Provide the (X, Y) coordinate of the cell's center where the given text is located.  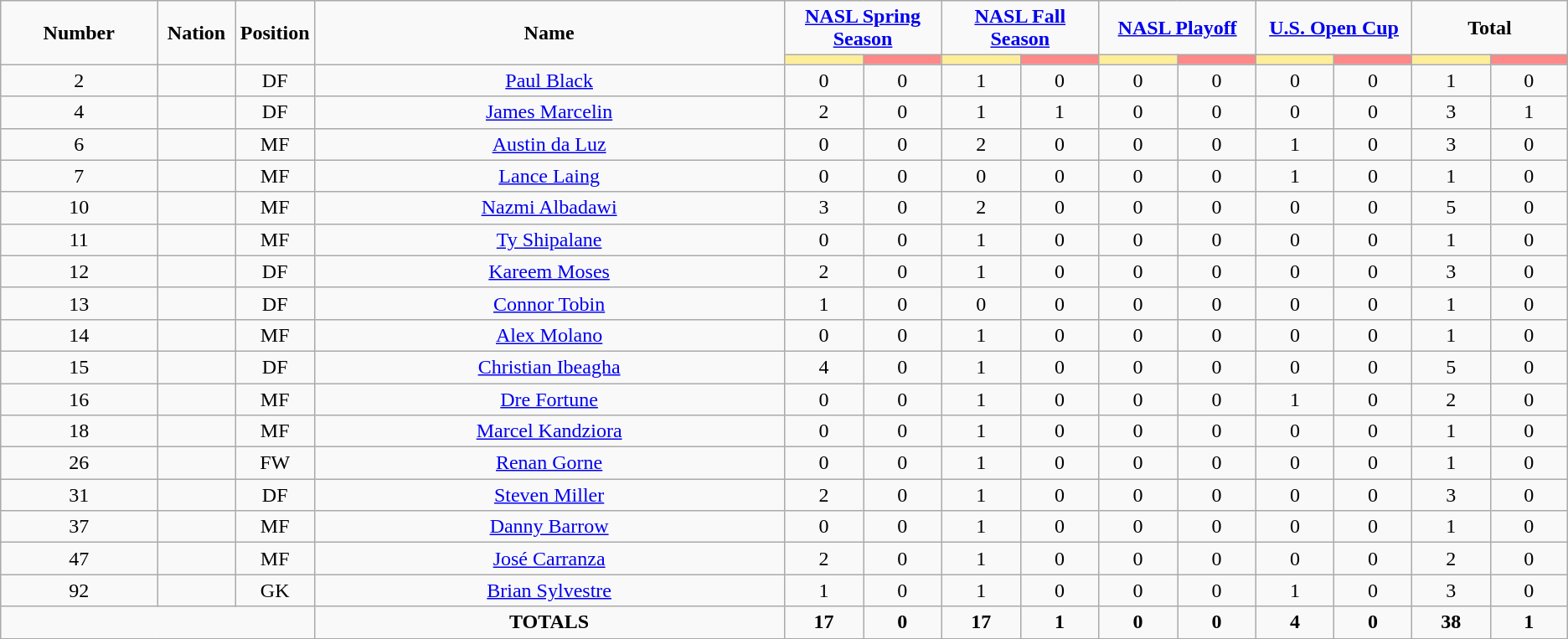
Marcel Kandziora (549, 431)
47 (79, 559)
12 (79, 271)
Alex Molano (549, 335)
GK (275, 590)
Danny Barrow (549, 527)
Nazmi Albadawi (549, 208)
NASL Fall Season (1020, 28)
37 (79, 527)
NASL Spring Season (863, 28)
Ty Shipalane (549, 240)
92 (79, 590)
NASL Playoff (1178, 28)
7 (79, 176)
José Carranza (549, 559)
13 (79, 303)
Number (79, 33)
10 (79, 208)
Position (275, 33)
James Marcelin (549, 112)
6 (79, 144)
Paul Black (549, 80)
Kareem Moses (549, 271)
Connor Tobin (549, 303)
Brian Sylvestre (549, 590)
Christian Ibeagha (549, 367)
Lance Laing (549, 176)
Steven Miller (549, 495)
Nation (197, 33)
FW (275, 463)
U.S. Open Cup (1334, 28)
Total (1490, 28)
TOTALS (549, 622)
26 (79, 463)
11 (79, 240)
15 (79, 367)
16 (79, 399)
Dre Fortune (549, 399)
14 (79, 335)
Austin da Luz (549, 144)
Renan Gorne (549, 463)
38 (1451, 622)
31 (79, 495)
Name (549, 33)
18 (79, 431)
